Determine the (X, Y) coordinate at the center of the cell enclosing the given text.  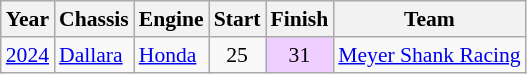
Team (429, 19)
Finish (300, 19)
Start (238, 19)
31 (300, 55)
Dallara (94, 55)
Chassis (94, 19)
25 (238, 55)
Year (28, 19)
Meyer Shank Racing (429, 55)
Honda (172, 55)
Engine (172, 19)
2024 (28, 55)
